From the cell containing the given text, extract its center point as (X, Y) coordinate. 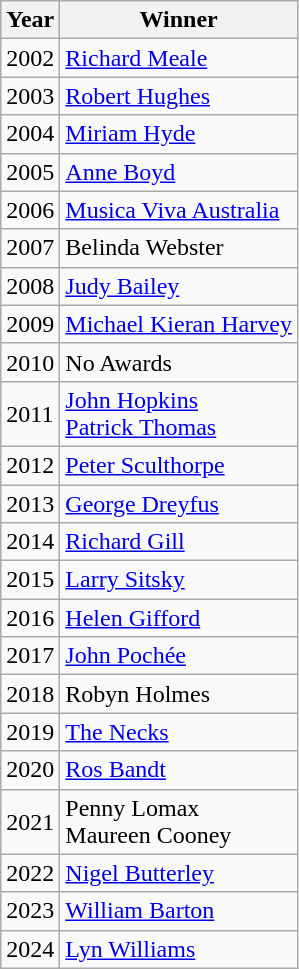
Winner (179, 20)
2016 (30, 618)
2017 (30, 656)
2004 (30, 134)
Peter Sculthorpe (179, 465)
2009 (30, 324)
Larry Sitsky (179, 580)
No Awards (179, 362)
Richard Meale (179, 58)
Belinda Webster (179, 248)
Helen Gifford (179, 618)
2022 (30, 873)
Nigel Butterley (179, 873)
2018 (30, 694)
2002 (30, 58)
Penny LomaxMaureen Cooney (179, 822)
Judy Bailey (179, 286)
2010 (30, 362)
Musica Viva Australia (179, 210)
Miriam Hyde (179, 134)
2013 (30, 503)
2007 (30, 248)
2024 (30, 949)
Lyn Williams (179, 949)
2003 (30, 96)
The Necks (179, 732)
Richard Gill (179, 542)
2019 (30, 732)
Robert Hughes (179, 96)
Anne Boyd (179, 172)
Year (30, 20)
2011 (30, 414)
2021 (30, 822)
2014 (30, 542)
Michael Kieran Harvey (179, 324)
2015 (30, 580)
John HopkinsPatrick Thomas (179, 414)
2008 (30, 286)
Ros Bandt (179, 770)
2012 (30, 465)
2006 (30, 210)
Robyn Holmes (179, 694)
John Pochée (179, 656)
2005 (30, 172)
George Dreyfus (179, 503)
William Barton (179, 911)
2020 (30, 770)
2023 (30, 911)
